Identify which cell holds the provided text, then report its (X, Y) central coordinate. 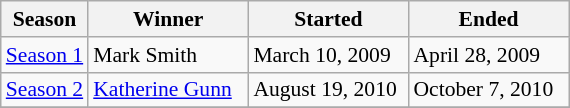
Season 2 (44, 90)
Started (328, 19)
Katherine Gunn (168, 90)
Season (44, 19)
Season 1 (44, 55)
August 19, 2010 (328, 90)
April 28, 2009 (488, 55)
Mark Smith (168, 55)
March 10, 2009 (328, 55)
Winner (168, 19)
Ended (488, 19)
October 7, 2010 (488, 90)
